Provide the [X, Y] coordinate of the cell's center where the given text is located.  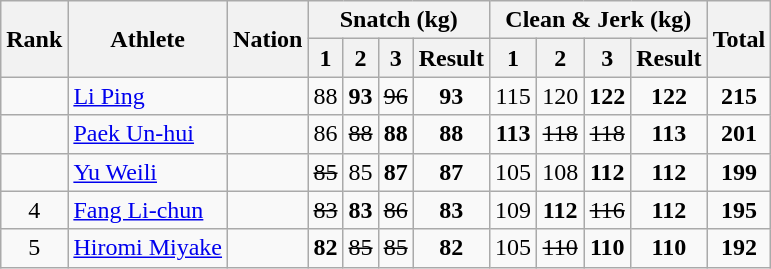
Fang Li-chun [148, 210]
Hiromi Miyake [148, 248]
Paek Un-hui [148, 134]
Clean & Jerk (kg) [599, 20]
199 [739, 172]
115 [514, 96]
Yu Weili [148, 172]
Rank [34, 39]
108 [560, 172]
Nation [268, 39]
Total [739, 39]
120 [560, 96]
192 [739, 248]
5 [34, 248]
4 [34, 210]
109 [514, 210]
215 [739, 96]
195 [739, 210]
Li Ping [148, 96]
96 [396, 96]
201 [739, 134]
116 [608, 210]
Athlete [148, 39]
Snatch (kg) [399, 20]
